Return (X, Y) of the center of cell containing provided text 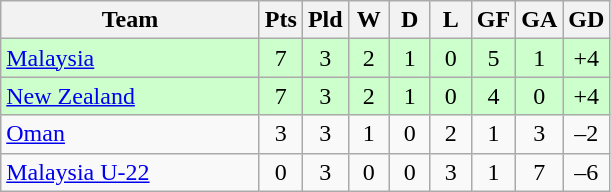
Pts (280, 20)
W (368, 20)
–6 (586, 172)
GF (493, 20)
New Zealand (130, 96)
L (450, 20)
4 (493, 96)
Team (130, 20)
Pld (325, 20)
D (410, 20)
Malaysia U-22 (130, 172)
–2 (586, 134)
5 (493, 58)
Malaysia (130, 58)
GA (540, 20)
Oman (130, 134)
GD (586, 20)
